Determine the [x, y] coordinate at the center of the cell enclosing the given text.  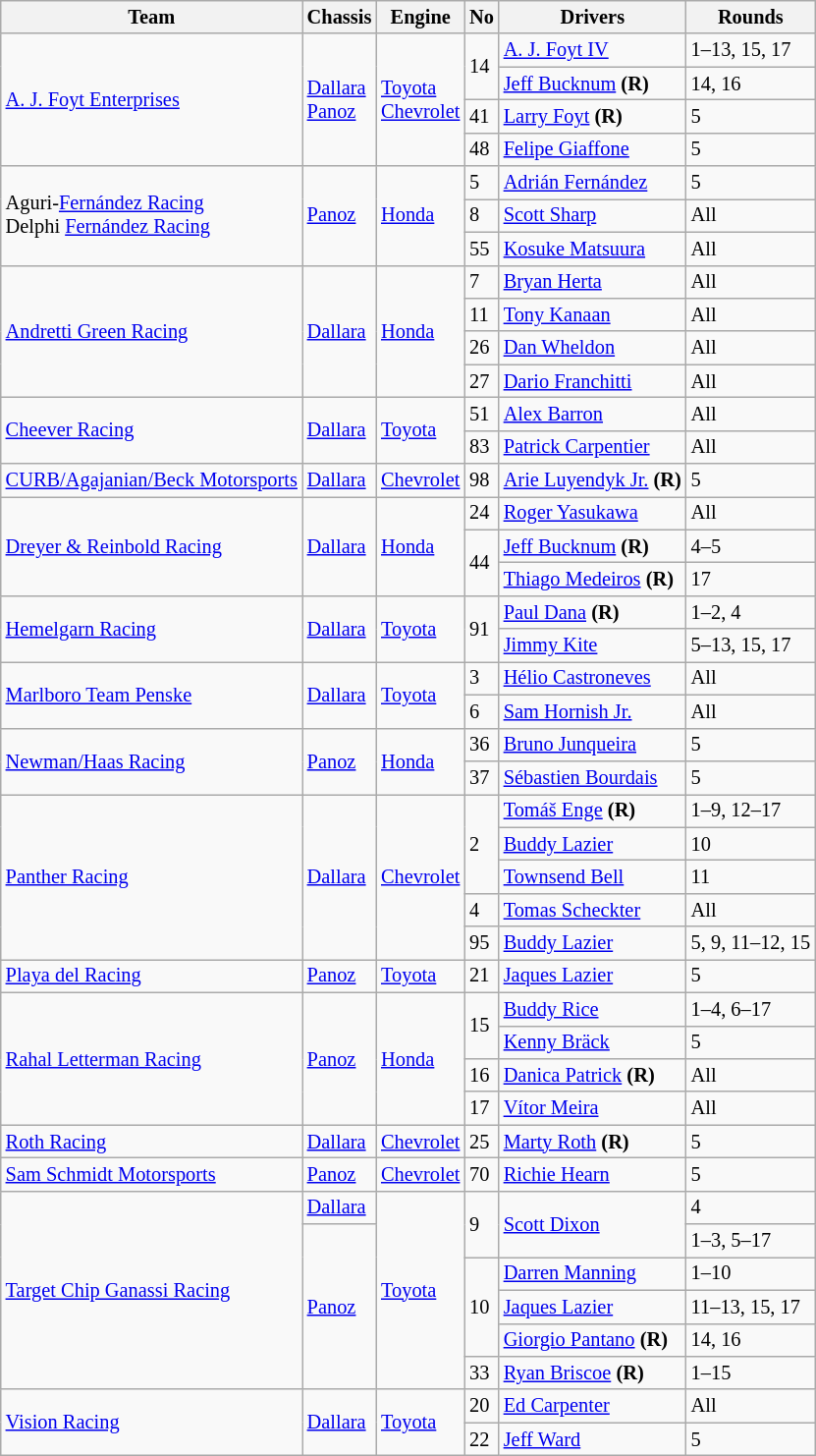
1–4, 6–17 [750, 1009]
1–10 [750, 1273]
Rahal Letterman Racing [151, 1059]
Giorgio Pantano (R) [593, 1340]
Vítor Meira [593, 1108]
Panther Racing [151, 876]
8 [481, 215]
No [481, 17]
Rounds [750, 17]
Tomas Scheckter [593, 910]
1–2, 4 [750, 612]
51 [481, 414]
2 [481, 843]
ToyotaChevrolet [420, 100]
33 [481, 1372]
83 [481, 447]
Bryan Herta [593, 282]
Darren Manning [593, 1273]
Jeff Ward [593, 1439]
Arie Luyendyk Jr. (R) [593, 480]
20 [481, 1406]
48 [481, 149]
Newman/Haas Racing [151, 760]
Paul Dana (R) [593, 612]
Patrick Carpentier [593, 447]
CURB/Agajanian/Beck Motorsports [151, 480]
Hemelgarn Racing [151, 629]
36 [481, 745]
Ed Carpenter [593, 1406]
11–13, 15, 17 [750, 1307]
Kenny Bräck [593, 1042]
95 [481, 943]
44 [481, 562]
Dreyer & Reinbold Racing [151, 546]
Cheever Racing [151, 430]
Sam Hornish Jr. [593, 711]
Sébastien Bourdais [593, 777]
Roth Racing [151, 1142]
37 [481, 777]
6 [481, 711]
1–9, 12–17 [750, 811]
Scott Sharp [593, 215]
Drivers [593, 17]
Andretti Green Racing [151, 332]
Marty Roth (R) [593, 1142]
4–5 [750, 546]
Target Chip Ganassi Racing [151, 1290]
Tony Kanaan [593, 314]
Richie Hearn [593, 1174]
14 [481, 67]
Hélio Castroneves [593, 678]
1–13, 15, 17 [750, 50]
21 [481, 976]
91 [481, 629]
7 [481, 282]
Tomáš Enge (R) [593, 811]
Sam Schmidt Motorsports [151, 1174]
27 [481, 381]
Engine [420, 17]
16 [481, 1075]
Dan Wheldon [593, 348]
9 [481, 1224]
Townsend Bell [593, 876]
Bruno Junqueira [593, 745]
1–3, 5–17 [750, 1241]
Playa del Racing [151, 976]
DallaraPanoz [340, 100]
A. J. Foyt IV [593, 50]
Danica Patrick (R) [593, 1075]
5–13, 15, 17 [750, 645]
24 [481, 513]
Felipe Giaffone [593, 149]
Dario Franchitti [593, 381]
98 [481, 480]
Chassis [340, 17]
A. J. Foyt Enterprises [151, 100]
Larry Foyt (R) [593, 116]
Roger Yasukawa [593, 513]
Scott Dixon [593, 1224]
Aguri-Fernández RacingDelphi Fernández Racing [151, 216]
Jimmy Kite [593, 645]
Ryan Briscoe (R) [593, 1372]
Vision Racing [151, 1423]
Buddy Rice [593, 1009]
26 [481, 348]
70 [481, 1174]
Marlboro Team Penske [151, 694]
25 [481, 1142]
41 [481, 116]
Team [151, 17]
15 [481, 1026]
Adrián Fernández [593, 183]
5, 9, 11–12, 15 [750, 943]
Kosuke Matsuura [593, 249]
3 [481, 678]
22 [481, 1439]
1–15 [750, 1372]
Alex Barron [593, 414]
55 [481, 249]
Thiago Medeiros (R) [593, 579]
